Detect which cell encompasses the target text, then output its (x, y) center coordinate. 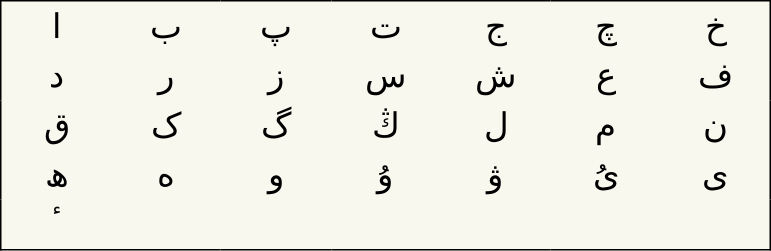
ە (166, 175)
ٴ (56, 225)
ش (496, 76)
ا (56, 26)
ی (716, 175)
ىُ (605, 175)
ڭ (386, 125)
ھ (56, 175)
ج (496, 26)
ر (166, 76)
ت (386, 26)
پ (276, 26)
ن (716, 125)
ف (716, 76)
ۋ (496, 175)
ز (276, 76)
ب (166, 26)
د (56, 76)
ع (605, 76)
خ (716, 26)
ل (496, 125)
و (276, 175)
چ (605, 26)
م (605, 125)
ۇ (386, 175)
گ (276, 125)
ک (166, 125)
س (386, 76)
ق (56, 125)
